Find where the given text appears and provide that cell's center as [x, y] coordinate. 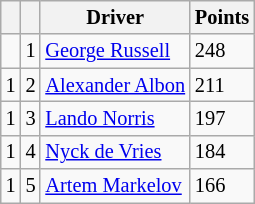
3 [31, 118]
Lando Norris [115, 118]
211 [222, 85]
166 [222, 186]
5 [31, 186]
Alexander Albon [115, 85]
4 [31, 152]
George Russell [115, 51]
2 [31, 85]
248 [222, 51]
Nyck de Vries [115, 152]
197 [222, 118]
Artem Markelov [115, 186]
Driver [115, 17]
Points [222, 17]
184 [222, 152]
